Output the (X, Y) coordinate of the center of the cell containing the given text.  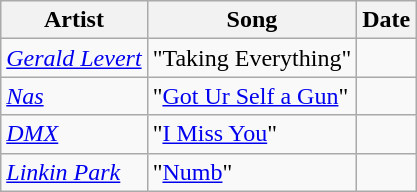
Gerald Levert (74, 58)
Artist (74, 20)
"Got Ur Self a Gun" (252, 96)
Song (252, 20)
Date (386, 20)
Nas (74, 96)
"I Miss You" (252, 134)
Linkin Park (74, 172)
DMX (74, 134)
"Taking Everything" (252, 58)
"Numb" (252, 172)
